Extract the (x, y) coordinate from the center of the cell holding the provided text.  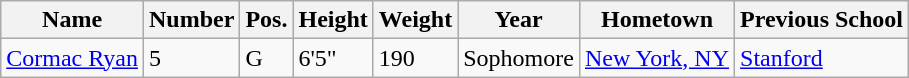
190 (415, 58)
Cormac Ryan (72, 58)
Previous School (822, 20)
New York, NY (656, 58)
Hometown (656, 20)
Sophomore (519, 58)
6'5" (333, 58)
Height (333, 20)
5 (191, 58)
Year (519, 20)
Name (72, 20)
Pos. (266, 20)
Number (191, 20)
Weight (415, 20)
Stanford (822, 58)
G (266, 58)
